From the cell containing the given text, extract its center point as [x, y] coordinate. 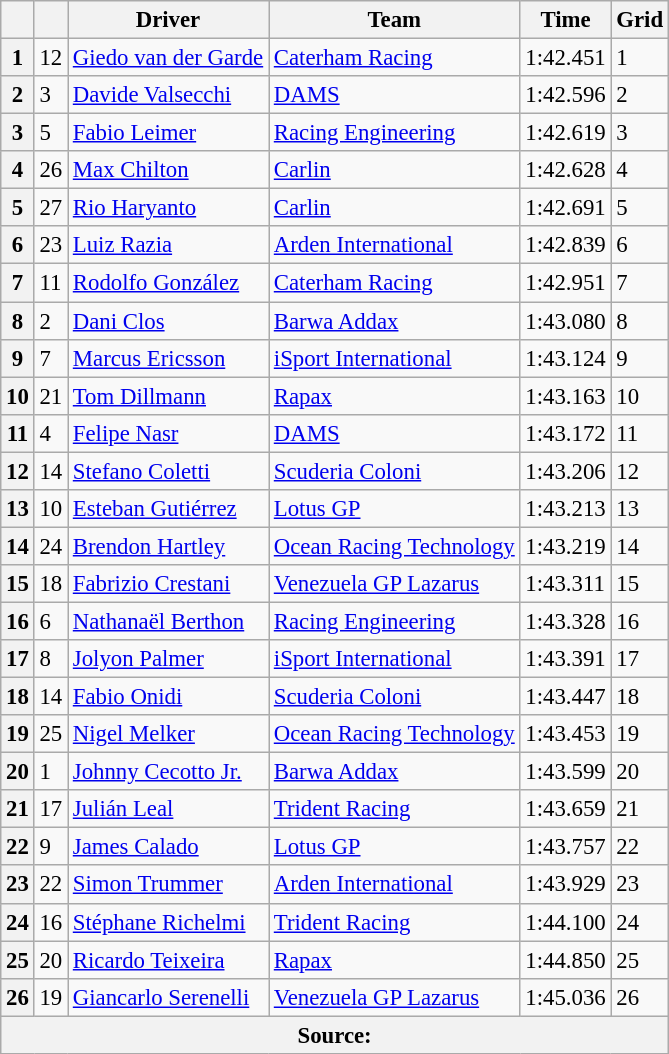
Fabrizio Crestani [168, 584]
Stefano Coletti [168, 471]
Rio Haryanto [168, 208]
Fabio Onidi [168, 697]
1:42.628 [566, 170]
1:43.328 [566, 621]
Dani Clos [168, 321]
Driver [168, 20]
Luiz Razia [168, 245]
1:43.453 [566, 734]
Grid [640, 20]
Team [394, 20]
Julián Leal [168, 809]
1:42.451 [566, 58]
1:42.619 [566, 133]
Marcus Ericsson [168, 358]
1:42.951 [566, 283]
Johnny Cecotto Jr. [168, 772]
Max Chilton [168, 170]
1:43.163 [566, 396]
Simon Trummer [168, 885]
1:43.659 [566, 809]
1:42.596 [566, 95]
Tom Dillmann [168, 396]
1:43.757 [566, 847]
1:43.219 [566, 546]
James Calado [168, 847]
1:43.391 [566, 659]
Time [566, 20]
Ricardo Teixeira [168, 960]
1:42.691 [566, 208]
Jolyon Palmer [168, 659]
1:43.447 [566, 697]
Stéphane Richelmi [168, 922]
Rodolfo González [168, 283]
1:42.839 [566, 245]
Fabio Leimer [168, 133]
1:44.850 [566, 960]
Giancarlo Serenelli [168, 997]
Brendon Hartley [168, 546]
Esteban Gutiérrez [168, 509]
1:43.124 [566, 358]
Felipe Nasr [168, 433]
Nigel Melker [168, 734]
Nathanaël Berthon [168, 621]
1:43.080 [566, 321]
1:43.172 [566, 433]
1:43.929 [566, 885]
1:44.100 [566, 922]
27 [50, 208]
1:43.206 [566, 471]
1:43.213 [566, 509]
1:43.599 [566, 772]
1:45.036 [566, 997]
Davide Valsecchi [168, 95]
1:43.311 [566, 584]
Source: [335, 1035]
Giedo van der Garde [168, 58]
